From the cell containing the given text, extract its center point as (X, Y) coordinate. 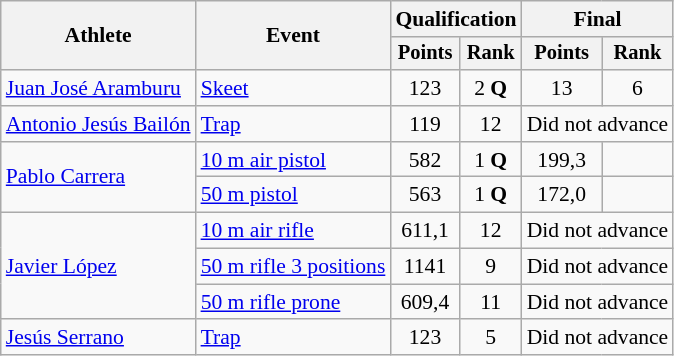
Juan José Aramburu (98, 88)
2 Q (491, 88)
13 (562, 88)
50 m rifle prone (294, 302)
10 m air rifle (294, 231)
6 (638, 88)
50 m rifle 3 positions (294, 267)
563 (424, 195)
11 (491, 302)
10 m air pistol (294, 160)
199,3 (562, 160)
Final (598, 19)
Athlete (98, 36)
Jesús Serrano (98, 338)
611,1 (424, 231)
Event (294, 36)
50 m pistol (294, 195)
Qualification (456, 19)
119 (424, 124)
5 (491, 338)
Skeet (294, 88)
1141 (424, 267)
Javier López (98, 266)
Antonio Jesús Bailón (98, 124)
609,4 (424, 302)
582 (424, 160)
Pablo Carrera (98, 178)
9 (491, 267)
172,0 (562, 195)
